From the cell containing the given text, extract its center point as [X, Y] coordinate. 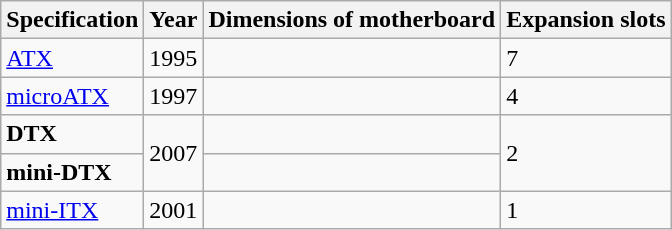
microATX [72, 96]
mini-DTX [72, 172]
Year [174, 20]
7 [586, 58]
1 [586, 210]
2 [586, 153]
mini-ITX [72, 210]
1997 [174, 96]
ATX [72, 58]
Specification [72, 20]
2007 [174, 153]
Dimensions of motherboard [352, 20]
DTX [72, 134]
Expansion slots [586, 20]
4 [586, 96]
2001 [174, 210]
1995 [174, 58]
